Scan for the cell matching the given text and deliver its [x, y] coordinate at center. 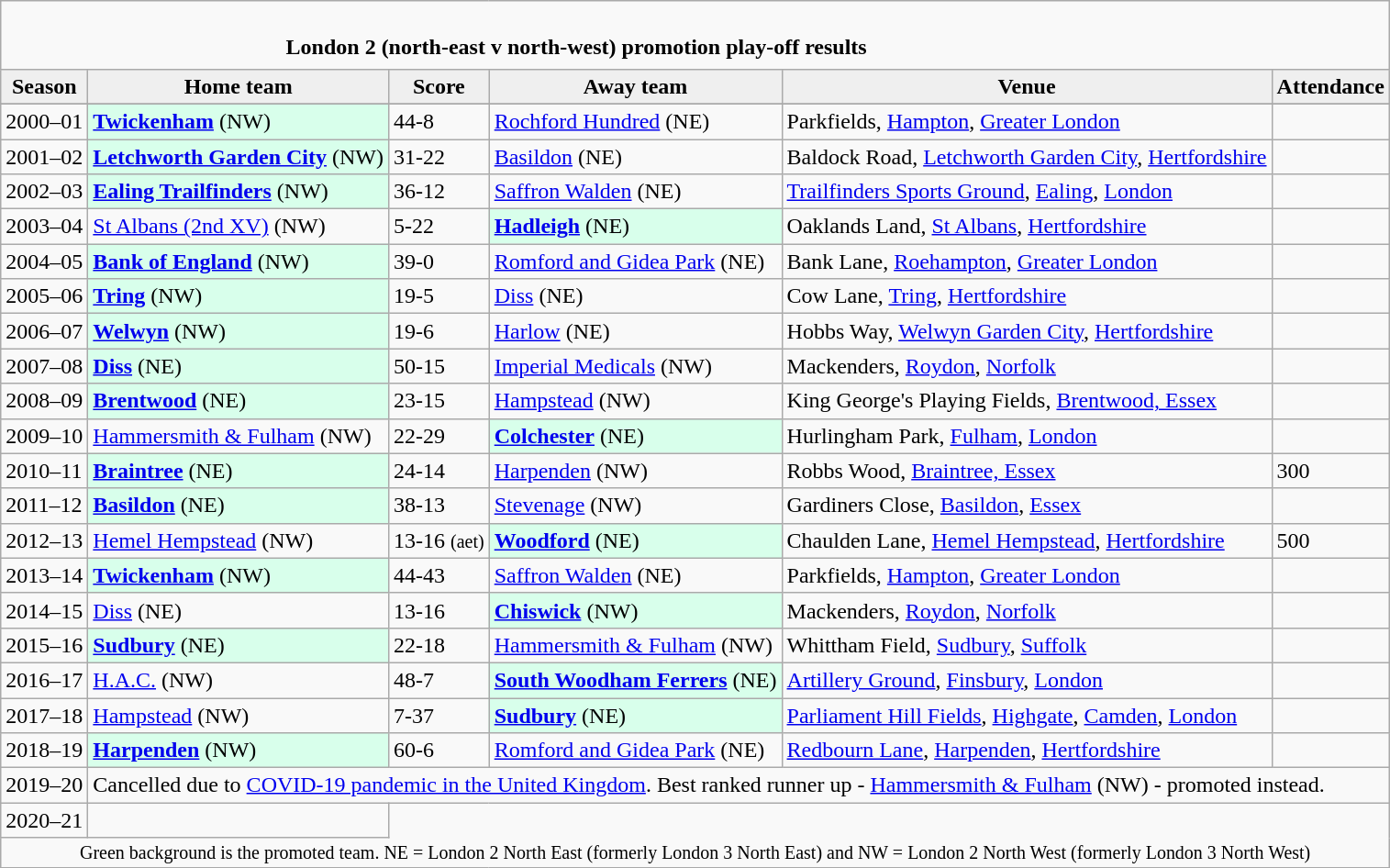
22-18 [439, 645]
Hadleigh (NE) [635, 227]
Stevenage (NW) [635, 506]
Braintree (NE) [239, 471]
Rochford Hundred (NE) [635, 121]
19-6 [439, 331]
Cancelled due to COVID-19 pandemic in the United Kingdom. Best ranked runner up - Hammersmith & Fulham (NW) - promoted instead. [739, 785]
300 [1330, 471]
500 [1330, 540]
Chiswick (NW) [635, 610]
Trailfinders Sports Ground, Ealing, London [1027, 192]
Colchester (NE) [635, 436]
Welwyn (NW) [239, 331]
2010–11 [44, 471]
Imperial Medicals (NW) [635, 366]
2002–03 [44, 192]
2014–15 [44, 610]
2019–20 [44, 785]
2012–13 [44, 540]
2017–18 [44, 715]
Parliament Hill Fields, Highgate, Camden, London [1027, 715]
Score [439, 86]
Season [44, 86]
Bank Lane, Roehampton, Greater London [1027, 262]
2011–12 [44, 506]
Tring (NW) [239, 296]
South Woodham Ferrers (NE) [635, 680]
Cow Lane, Tring, Hertfordshire [1027, 296]
Hobbs Way, Welwyn Garden City, Hertfordshire [1027, 331]
Letchworth Garden City (NW) [239, 157]
2020–21 [44, 820]
Whittham Field, Sudbury, Suffolk [1027, 645]
Hurlingham Park, Fulham, London [1027, 436]
48-7 [439, 680]
Gardiners Close, Basildon, Essex [1027, 506]
2008–09 [44, 401]
Artillery Ground, Finsbury, London [1027, 680]
Attendance [1330, 86]
44-43 [439, 575]
Away team [635, 86]
Venue [1027, 86]
2007–08 [44, 366]
King George's Playing Fields, Brentwood, Essex [1027, 401]
38-13 [439, 506]
2005–06 [44, 296]
2004–05 [44, 262]
2003–04 [44, 227]
Ealing Trailfinders (NW) [239, 192]
5-22 [439, 227]
Home team [239, 86]
39-0 [439, 262]
Woodford (NE) [635, 540]
Brentwood (NE) [239, 401]
2009–10 [44, 436]
Hemel Hempstead (NW) [239, 540]
Robbs Wood, Braintree, Essex [1027, 471]
36-12 [439, 192]
50-15 [439, 366]
Bank of England (NW) [239, 262]
Chaulden Lane, Hemel Hempstead, Hertfordshire [1027, 540]
13-16 [439, 610]
24-14 [439, 471]
Oaklands Land, St Albans, Hertfordshire [1027, 227]
2016–17 [44, 680]
H.A.C. (NW) [239, 680]
44-8 [439, 121]
Baldock Road, Letchworth Garden City, Hertfordshire [1027, 157]
2018–19 [44, 751]
23-15 [439, 401]
2000–01 [44, 121]
2015–16 [44, 645]
2006–07 [44, 331]
60-6 [439, 751]
Redbourn Lane, Harpenden, Hertfordshire [1027, 751]
19-5 [439, 296]
St Albans (2nd XV) (NW) [239, 227]
22-29 [439, 436]
7-37 [439, 715]
2013–14 [44, 575]
31-22 [439, 157]
2001–02 [44, 157]
13-16 (aet) [439, 540]
Harlow (NE) [635, 331]
